For the text-containing cell, return its midpoint in [X, Y] coordinate format. 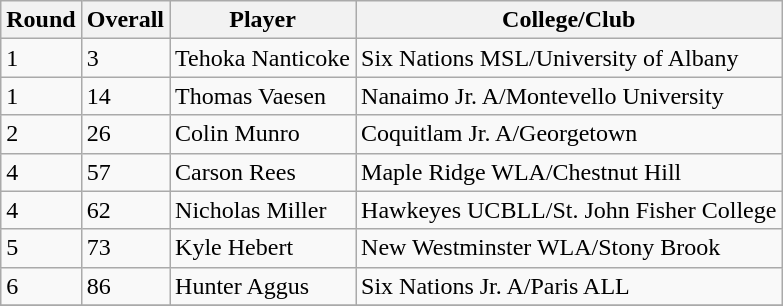
6 [41, 286]
Player [263, 20]
Maple Ridge WLA/Chestnut Hill [569, 172]
Six Nations MSL/University of Albany [569, 58]
86 [125, 286]
Round [41, 20]
New Westminster WLA/Stony Brook [569, 248]
Six Nations Jr. A/Paris ALL [569, 286]
73 [125, 248]
2 [41, 134]
Nicholas Miller [263, 210]
College/Club [569, 20]
Carson Rees [263, 172]
62 [125, 210]
26 [125, 134]
Nanaimo Jr. A/Montevello University [569, 96]
Kyle Hebert [263, 248]
3 [125, 58]
14 [125, 96]
Colin Munro [263, 134]
5 [41, 248]
57 [125, 172]
Hunter Aggus [263, 286]
Hawkeyes UCBLL/St. John Fisher College [569, 210]
Tehoka Nanticoke [263, 58]
Coquitlam Jr. A/Georgetown [569, 134]
Overall [125, 20]
Thomas Vaesen [263, 96]
